Pinpoint the cell where the given text exists, returning its [X, Y] midpoint coordinate. 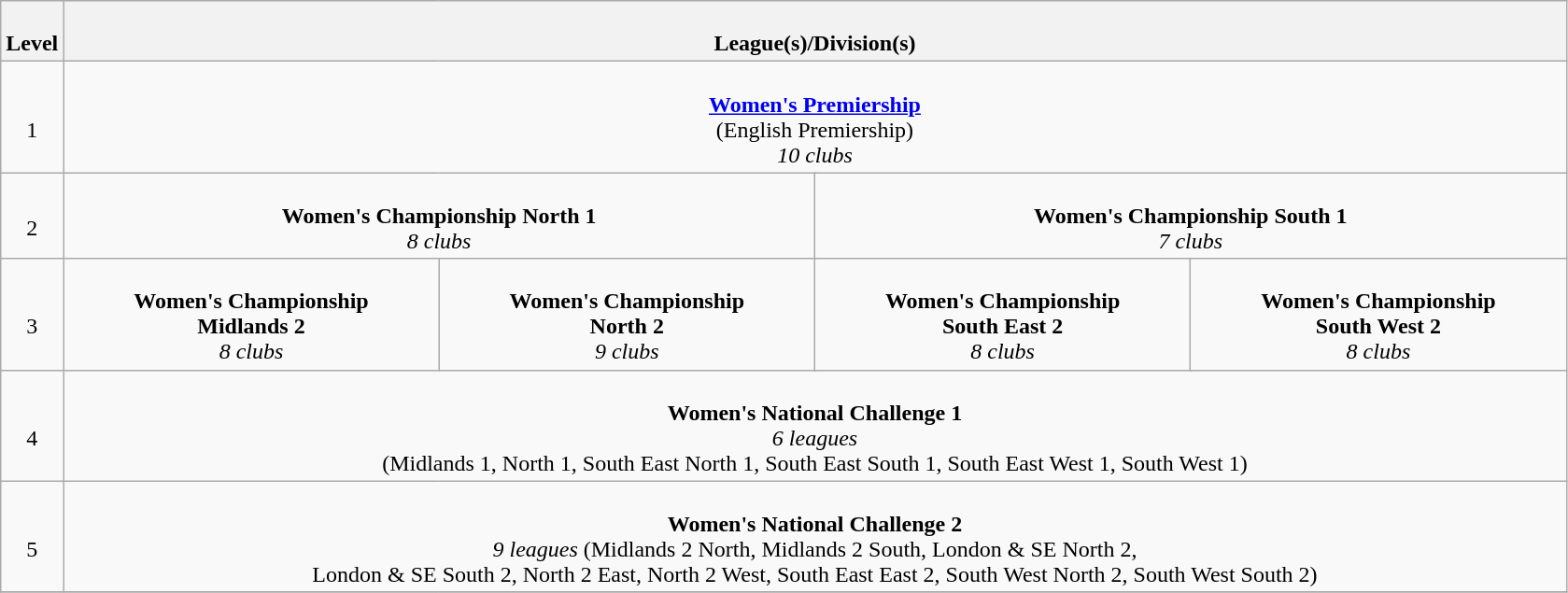
Level [32, 32]
2 [32, 216]
Women's Championship South East 2 8 clubs [1002, 314]
Women's Premiership (English Premiership) 10 clubs [814, 118]
4 [32, 426]
Women's Championship South 1 7 clubs [1190, 216]
3 [32, 314]
5 [32, 536]
Women's Championship North 1 8 clubs [439, 216]
League(s)/Division(s) [814, 32]
Women's Championship South West 2 8 clubs [1378, 314]
Women's National Challenge 1 6 leagues (Midlands 1, North 1, South East North 1, South East South 1, South East West 1, South West 1) [814, 426]
Women's Championship Midlands 2 8 clubs [251, 314]
1 [32, 118]
Women's Championship North 2 9 clubs [627, 314]
